Capture the cell that displays the provided text and extract its [x, y] central coordinate. 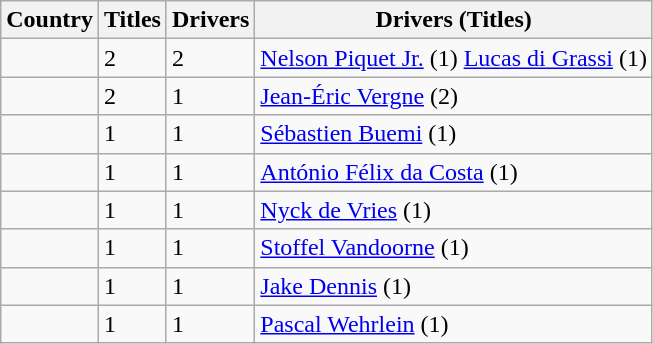
Drivers (Titles) [454, 20]
Stoffel Vandoorne (1) [454, 248]
Drivers [210, 20]
Nyck de Vries (1) [454, 210]
António Félix da Costa (1) [454, 172]
Jake Dennis (1) [454, 286]
Sébastien Buemi (1) [454, 134]
Nelson Piquet Jr. (1) Lucas di Grassi (1) [454, 58]
Country [50, 20]
Jean-Éric Vergne (2) [454, 96]
Titles [132, 20]
Pascal Wehrlein (1) [454, 324]
